Return (x, y) of the center of cell containing provided text 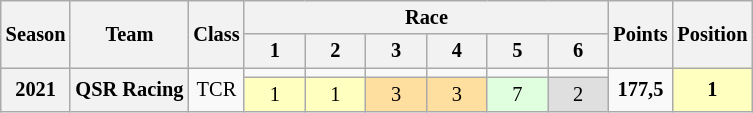
Points (640, 34)
Season (36, 34)
Team (129, 34)
QSR Racing (129, 90)
TCR (216, 90)
2021 (36, 90)
6 (578, 51)
Class (216, 34)
Race (426, 17)
4 (456, 51)
Position (712, 34)
177,5 (640, 90)
7 (518, 94)
5 (518, 51)
